From the cell containing the given text, extract its center point as (x, y) coordinate. 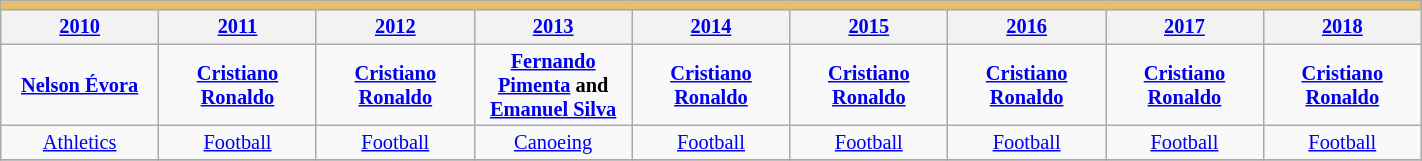
2010 (80, 27)
2011 (238, 27)
2018 (1342, 27)
2014 (711, 27)
2013 (553, 27)
Athletics (80, 142)
Canoeing (553, 142)
2016 (1027, 27)
2012 (395, 27)
Nelson Évora (80, 85)
Fernando Pimenta and Emanuel Silva (553, 85)
2017 (1185, 27)
2015 (869, 27)
